Extract the (X, Y) coordinate from the center of the cell holding the provided text.  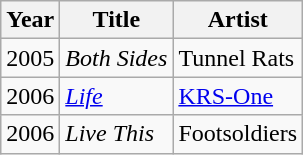
Both Sides (116, 58)
Live This (116, 134)
KRS-One (238, 96)
Life (116, 96)
Tunnel Rats (238, 58)
Year (30, 20)
Title (116, 20)
Artist (238, 20)
Footsoldiers (238, 134)
2005 (30, 58)
